Return the (x, y) coordinate for the center point of the cell that contains the specified text.  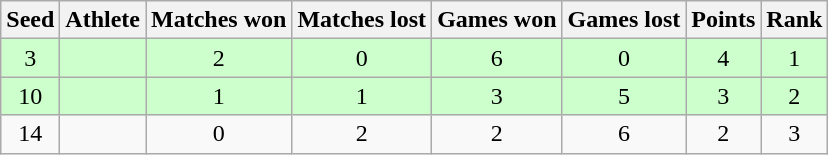
4 (724, 58)
Games won (497, 20)
10 (30, 96)
Games lost (624, 20)
Seed (30, 20)
5 (624, 96)
Points (724, 20)
Matches lost (362, 20)
Matches won (219, 20)
14 (30, 134)
Rank (794, 20)
Athlete (103, 20)
